Pinpoint the cell where the given text exists, returning its [x, y] midpoint coordinate. 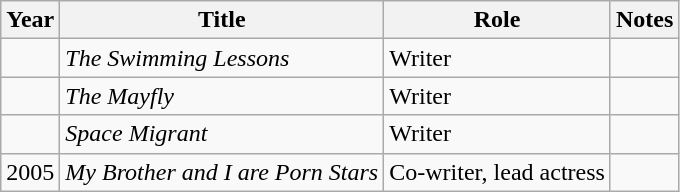
Year [30, 20]
Notes [644, 20]
Role [498, 20]
Title [222, 20]
The Mayfly [222, 96]
Space Migrant [222, 134]
2005 [30, 172]
My Brother and I are Porn Stars [222, 172]
Co-writer, lead actress [498, 172]
The Swimming Lessons [222, 58]
